Search for the cell housing the specified text and yield its (X, Y) center coordinate. 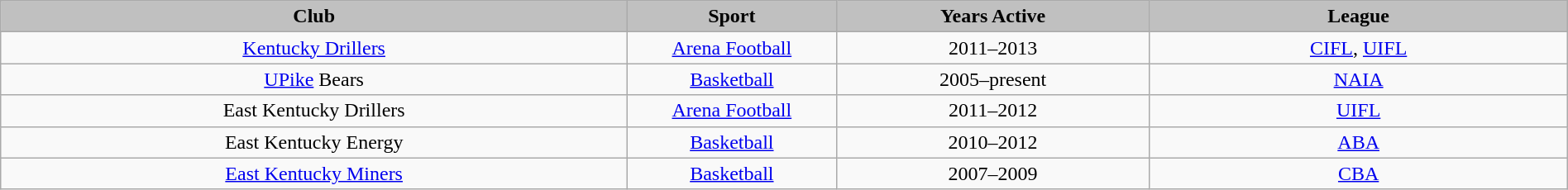
UPike Bears (314, 79)
ABA (1358, 142)
CIFL, UIFL (1358, 48)
East Kentucky Energy (314, 142)
2011–2012 (992, 111)
East Kentucky Drillers (314, 111)
NAIA (1358, 79)
CBA (1358, 173)
2007–2009 (992, 173)
Kentucky Drillers (314, 48)
2010–2012 (992, 142)
2005–present (992, 79)
Years Active (992, 17)
Sport (733, 17)
UIFL (1358, 111)
Club (314, 17)
East Kentucky Miners (314, 173)
League (1358, 17)
2011–2013 (992, 48)
